Return the [X, Y] coordinate for the center point of the cell that contains the specified text.  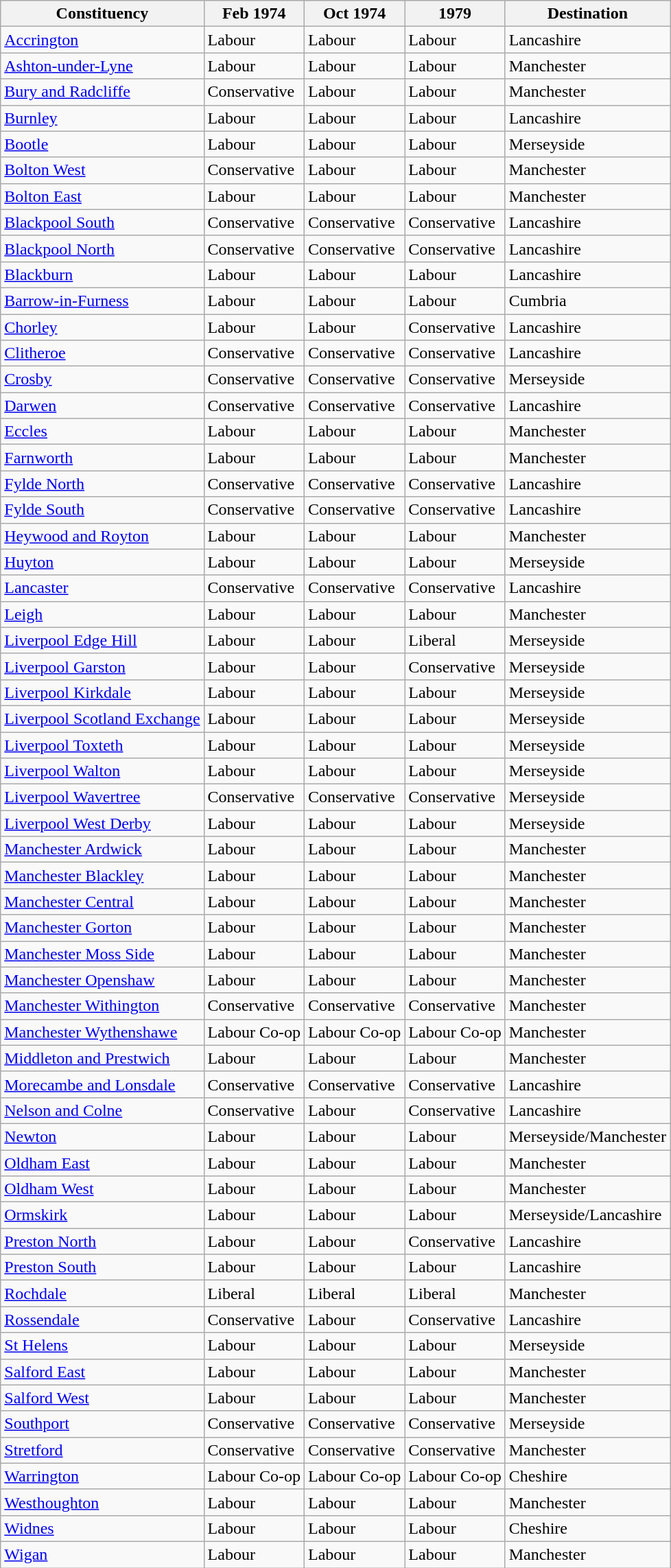
Blackpool South [102, 222]
Huyton [102, 562]
Newton [102, 1136]
Oldham West [102, 1189]
Ormskirk [102, 1215]
Chorley [102, 327]
Destination [587, 14]
Rossendale [102, 1320]
Darwen [102, 406]
Manchester Blackley [102, 876]
Preston South [102, 1267]
Liverpool Garston [102, 666]
Wigan [102, 1554]
Liverpool Scotland Exchange [102, 718]
Lancaster [102, 588]
Southport [102, 1424]
Oldham East [102, 1163]
Salford East [102, 1372]
Farnworth [102, 458]
Liverpool Walton [102, 771]
Manchester Central [102, 902]
Manchester Withington [102, 1006]
Stretford [102, 1450]
Blackburn [102, 274]
Nelson and Colne [102, 1110]
Ashton-under-Lyne [102, 66]
St Helens [102, 1346]
1979 [455, 14]
Liverpool Toxteth [102, 745]
Manchester Moss Side [102, 954]
Warrington [102, 1476]
Liverpool Kirkdale [102, 692]
Feb 1974 [254, 14]
Bootle [102, 144]
Liverpool Edge Hill [102, 640]
Merseyside/Lancashire [587, 1215]
Salford West [102, 1398]
Constituency [102, 14]
Blackpool North [102, 248]
Oct 1974 [354, 14]
Accrington [102, 40]
Manchester Openshaw [102, 980]
Bolton East [102, 196]
Bolton West [102, 170]
Leigh [102, 614]
Fylde South [102, 510]
Crosby [102, 379]
Widnes [102, 1528]
Barrow-in-Furness [102, 301]
Fylde North [102, 484]
Preston North [102, 1241]
Eccles [102, 432]
Liverpool Wavertree [102, 797]
Burnley [102, 118]
Middleton and Prestwich [102, 1058]
Bury and Radcliffe [102, 92]
Merseyside/Manchester [587, 1136]
Morecambe and Lonsdale [102, 1084]
Manchester Wythenshawe [102, 1032]
Liverpool West Derby [102, 823]
Heywood and Royton [102, 536]
Cumbria [587, 301]
Manchester Ardwick [102, 850]
Westhoughton [102, 1502]
Rochdale [102, 1294]
Manchester Gorton [102, 928]
Clitheroe [102, 353]
